Return [X, Y] of the center of cell containing provided text 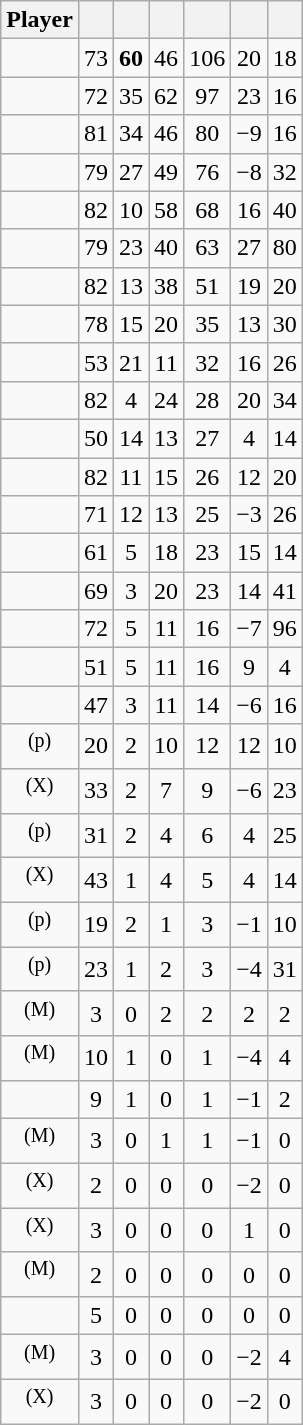
43 [96, 880]
60 [132, 58]
53 [96, 362]
61 [96, 553]
−8 [250, 172]
63 [208, 248]
78 [96, 324]
68 [208, 210]
38 [166, 286]
76 [208, 172]
47 [96, 705]
24 [166, 400]
69 [96, 591]
81 [96, 134]
62 [166, 96]
49 [166, 172]
97 [208, 96]
28 [208, 400]
Player [40, 20]
96 [284, 629]
73 [96, 58]
58 [166, 210]
−9 [250, 134]
30 [284, 324]
50 [96, 438]
−7 [250, 629]
7 [166, 790]
6 [208, 836]
71 [96, 515]
33 [96, 790]
106 [208, 58]
41 [284, 591]
−3 [250, 515]
21 [132, 362]
